Determine the (x, y) coordinate at the center of the cell enclosing the given text.  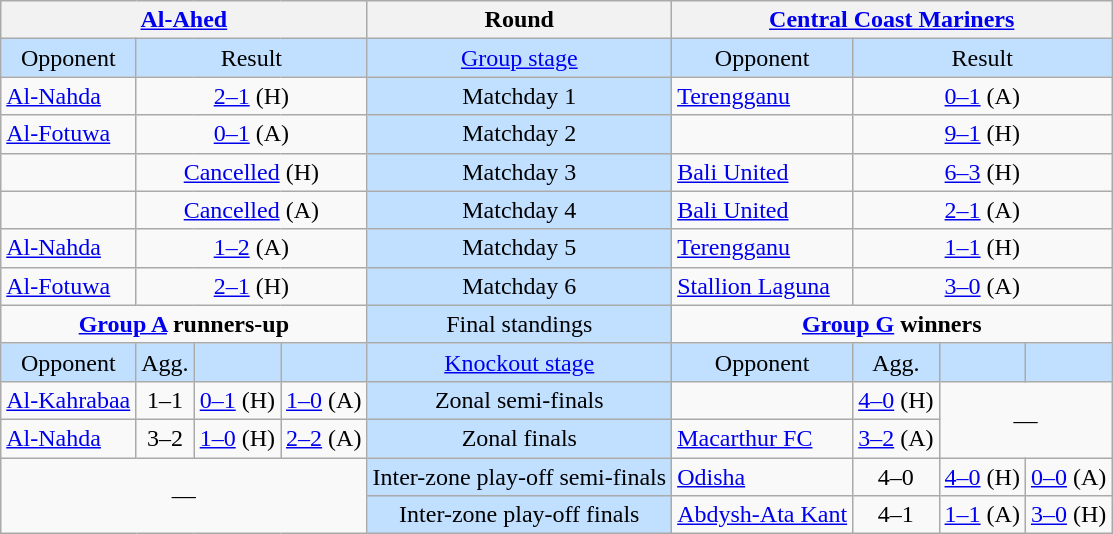
1–0 (A) (324, 400)
Cancelled (H) (252, 172)
Stallion Laguna (762, 286)
Zonal finals (520, 438)
1–1 (H) (982, 248)
Central Coast Mariners (892, 20)
Matchday 3 (520, 172)
3–2 (165, 438)
3–0 (H) (1068, 515)
1–1 (165, 400)
Al-Ahed (184, 20)
Group G winners (892, 324)
2–2 (A) (324, 438)
1–2 (A) (252, 248)
Inter-zone play-off finals (520, 515)
Al-Kahrabaa (68, 400)
Cancelled (A) (252, 210)
Final standings (520, 324)
0–0 (A) (1068, 477)
2–1 (A) (982, 210)
Matchday 5 (520, 248)
9–1 (H) (982, 134)
Matchday 1 (520, 96)
3–2 (A) (896, 438)
Round (520, 20)
6–3 (H) (982, 172)
Matchday 2 (520, 134)
4–0 (896, 477)
Group stage (520, 58)
Matchday 4 (520, 210)
Group A runners-up (184, 324)
Inter-zone play-off semi-finals (520, 477)
Zonal semi-finals (520, 400)
4–1 (896, 515)
Knockout stage (520, 362)
Matchday 6 (520, 286)
1–1 (A) (982, 515)
1–0 (H) (237, 438)
Odisha (762, 477)
Macarthur FC (762, 438)
Abdysh-Ata Kant (762, 515)
3–0 (A) (982, 286)
0–1 (H) (237, 400)
